Locate the cell with the specified text and output its [x, y] center coordinate. 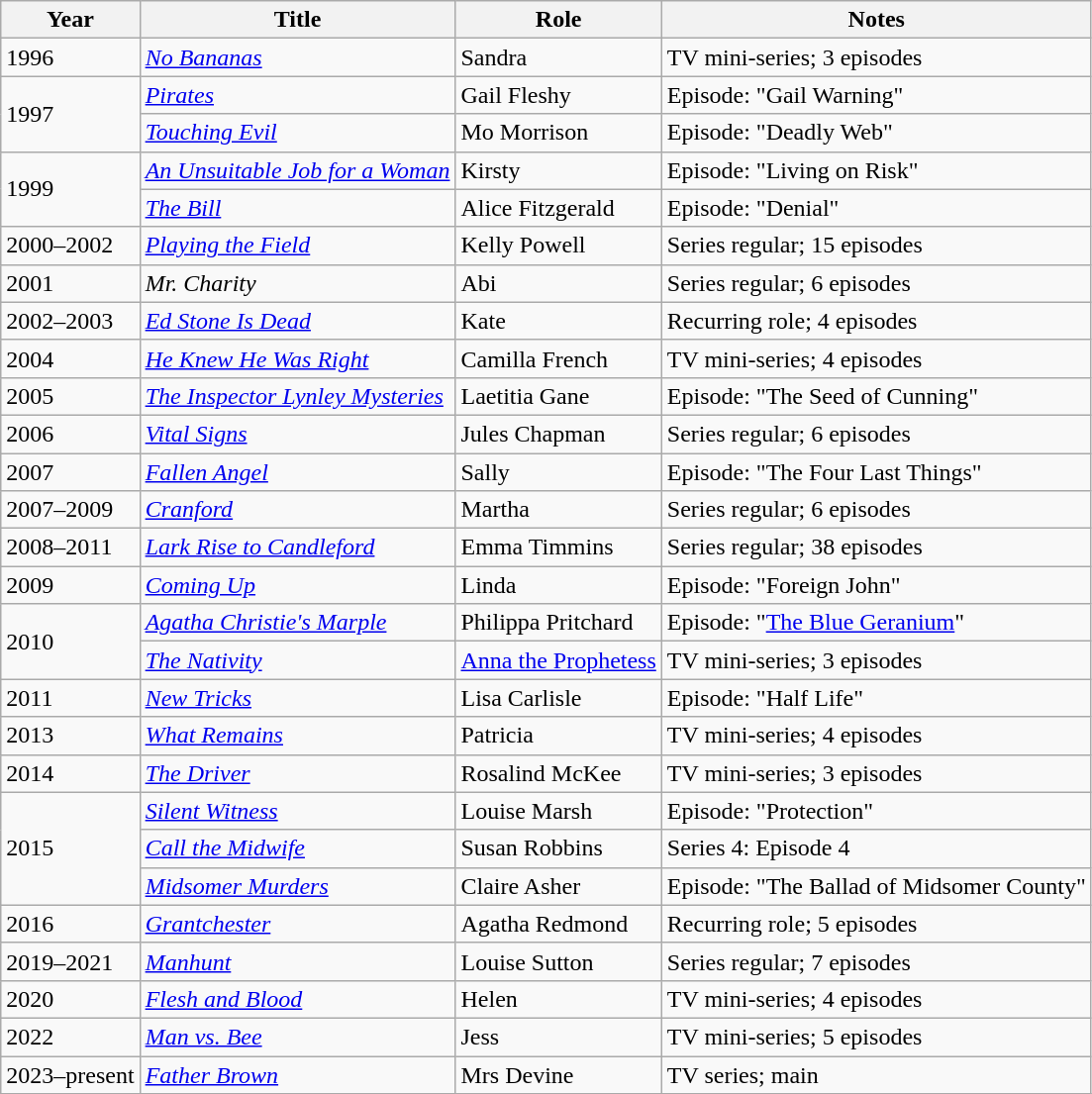
TV mini-series; 5 episodes [876, 1037]
An Unsuitable Job for a Woman [297, 170]
Silent Witness [297, 811]
2010 [70, 642]
Agatha Christie's Marple [297, 623]
Series 4: Episode 4 [876, 848]
Episode: "The Blue Geranium" [876, 623]
Laetitia Gane [558, 396]
The Inspector Lynley Mysteries [297, 396]
2015 [70, 848]
The Nativity [297, 660]
Touching Evil [297, 133]
Anna the Prophetess [558, 660]
Martha [558, 510]
What Remains [297, 736]
Abi [558, 283]
Louise Sutton [558, 961]
Cranford [297, 510]
Notes [876, 20]
Coming Up [297, 585]
Lark Rise to Candleford [297, 547]
Jess [558, 1037]
2006 [70, 434]
Episode: "The Ballad of Midsomer County" [876, 886]
Linda [558, 585]
Episode: "Protection" [876, 811]
Jules Chapman [558, 434]
Ed Stone Is Dead [297, 321]
2007–2009 [70, 510]
Title [297, 20]
2008–2011 [70, 547]
Mrs Devine [558, 1074]
Mr. Charity [297, 283]
2009 [70, 585]
Agatha Redmond [558, 924]
Man vs. Bee [297, 1037]
Episode: "Deadly Web" [876, 133]
1996 [70, 57]
2004 [70, 358]
Camilla French [558, 358]
Kirsty [558, 170]
Manhunt [297, 961]
2022 [70, 1037]
1999 [70, 189]
Mo Morrison [558, 133]
Lisa Carlisle [558, 698]
2011 [70, 698]
Episode: "Foreign John" [876, 585]
Sandra [558, 57]
Episode: "The Seed of Cunning" [876, 396]
2007 [70, 472]
2014 [70, 773]
Helen [558, 999]
He Knew He Was Right [297, 358]
Episode: "The Four Last Things" [876, 472]
Alice Fitzgerald [558, 208]
Series regular; 38 episodes [876, 547]
Gail Fleshy [558, 95]
Fallen Angel [297, 472]
Series regular; 7 episodes [876, 961]
Louise Marsh [558, 811]
Year [70, 20]
Father Brown [297, 1074]
2013 [70, 736]
2002–2003 [70, 321]
TV series; main [876, 1074]
2001 [70, 283]
Pirates [297, 95]
The Driver [297, 773]
Kate [558, 321]
Patricia [558, 736]
Midsomer Murders [297, 886]
Recurring role; 4 episodes [876, 321]
Series regular; 15 episodes [876, 246]
The Bill [297, 208]
2023–present [70, 1074]
Grantchester [297, 924]
Call the Midwife [297, 848]
New Tricks [297, 698]
Claire Asher [558, 886]
Role [558, 20]
1997 [70, 114]
2016 [70, 924]
Philippa Pritchard [558, 623]
Episode: "Living on Risk" [876, 170]
Vital Signs [297, 434]
Episode: "Gail Warning" [876, 95]
Episode: "Half Life" [876, 698]
Susan Robbins [558, 848]
Rosalind McKee [558, 773]
2020 [70, 999]
2000–2002 [70, 246]
2005 [70, 396]
Flesh and Blood [297, 999]
Playing the Field [297, 246]
Emma Timmins [558, 547]
No Bananas [297, 57]
Sally [558, 472]
Kelly Powell [558, 246]
Recurring role; 5 episodes [876, 924]
Episode: "Denial" [876, 208]
2019–2021 [70, 961]
